Search for the cell housing the specified text and yield its [x, y] center coordinate. 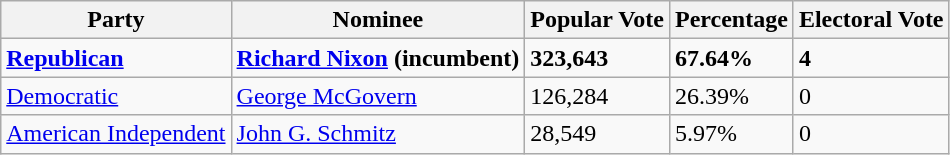
Percentage [731, 20]
Republican [116, 58]
5.97% [731, 134]
26.39% [731, 96]
Popular Vote [598, 20]
American Independent [116, 134]
126,284 [598, 96]
28,549 [598, 134]
4 [871, 58]
Electoral Vote [871, 20]
Party [116, 20]
323,643 [598, 58]
George McGovern [378, 96]
Richard Nixon (incumbent) [378, 58]
Nominee [378, 20]
Democratic [116, 96]
67.64% [731, 58]
John G. Schmitz [378, 134]
